Return (X, Y) of the center of cell containing provided text 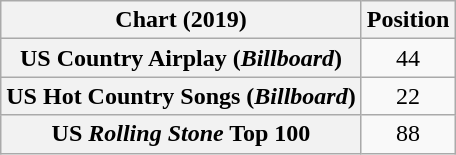
88 (408, 134)
44 (408, 58)
US Hot Country Songs (Billboard) (181, 96)
US Country Airplay (Billboard) (181, 58)
Chart (2019) (181, 20)
22 (408, 96)
US Rolling Stone Top 100 (181, 134)
Position (408, 20)
